Search for the cell housing the specified text and yield its [x, y] center coordinate. 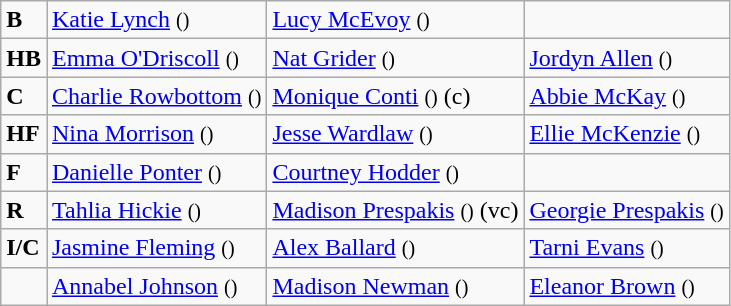
Abbie McKay () [626, 96]
C [24, 96]
Ellie McKenzie () [626, 134]
Courtney Hodder () [396, 172]
Nat Grider () [396, 58]
Monique Conti () (c) [396, 96]
HF [24, 134]
Eleanor Brown () [626, 286]
Lucy McEvoy () [396, 20]
Emma O'Driscoll () [156, 58]
B [24, 20]
F [24, 172]
Danielle Ponter () [156, 172]
Georgie Prespakis () [626, 210]
Katie Lynch () [156, 20]
Madison Prespakis () (vc) [396, 210]
Alex Ballard () [396, 248]
Jasmine Fleming () [156, 248]
Annabel Johnson () [156, 286]
I/C [24, 248]
Tahlia Hickie () [156, 210]
R [24, 210]
Madison Newman () [396, 286]
Charlie Rowbottom () [156, 96]
Jesse Wardlaw () [396, 134]
Jordyn Allen () [626, 58]
Tarni Evans () [626, 248]
HB [24, 58]
Nina Morrison () [156, 134]
